Identify which cell holds the provided text, then report its (x, y) central coordinate. 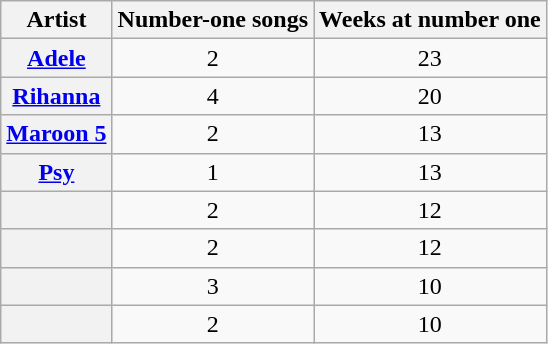
1 (213, 172)
23 (430, 58)
Adele (56, 58)
3 (213, 286)
Number-one songs (213, 20)
Artist (56, 20)
Psy (56, 172)
Rihanna (56, 96)
4 (213, 96)
Weeks at number one (430, 20)
Maroon 5 (56, 134)
20 (430, 96)
